Scan for the cell matching the given text and deliver its (x, y) coordinate at center. 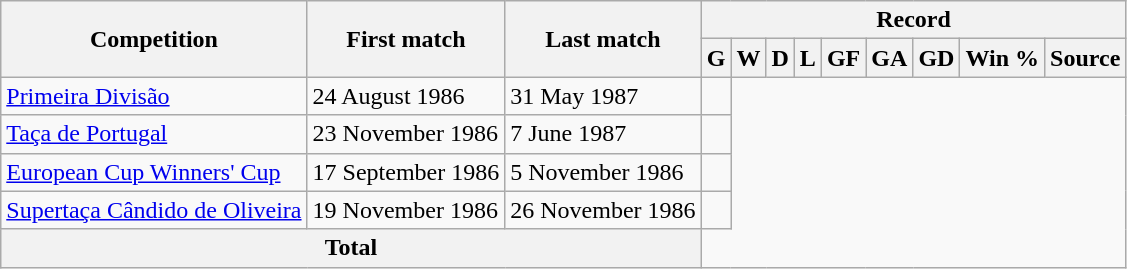
19 November 1986 (406, 210)
Record (914, 20)
Win % (1002, 58)
L (808, 58)
26 November 1986 (603, 210)
5 November 1986 (603, 172)
31 May 1987 (603, 96)
17 September 1986 (406, 172)
Last match (603, 39)
GA (890, 58)
European Cup Winners' Cup (154, 172)
Total (351, 248)
First match (406, 39)
Supertaça Cândido de Oliveira (154, 210)
W (748, 58)
D (780, 58)
G (716, 58)
GD (936, 58)
24 August 1986 (406, 96)
Taça de Portugal (154, 134)
Primeira Divisão (154, 96)
GF (843, 58)
7 June 1987 (603, 134)
Source (1086, 58)
Competition (154, 39)
23 November 1986 (406, 134)
